Locate the cell with the specified text and output its [x, y] center coordinate. 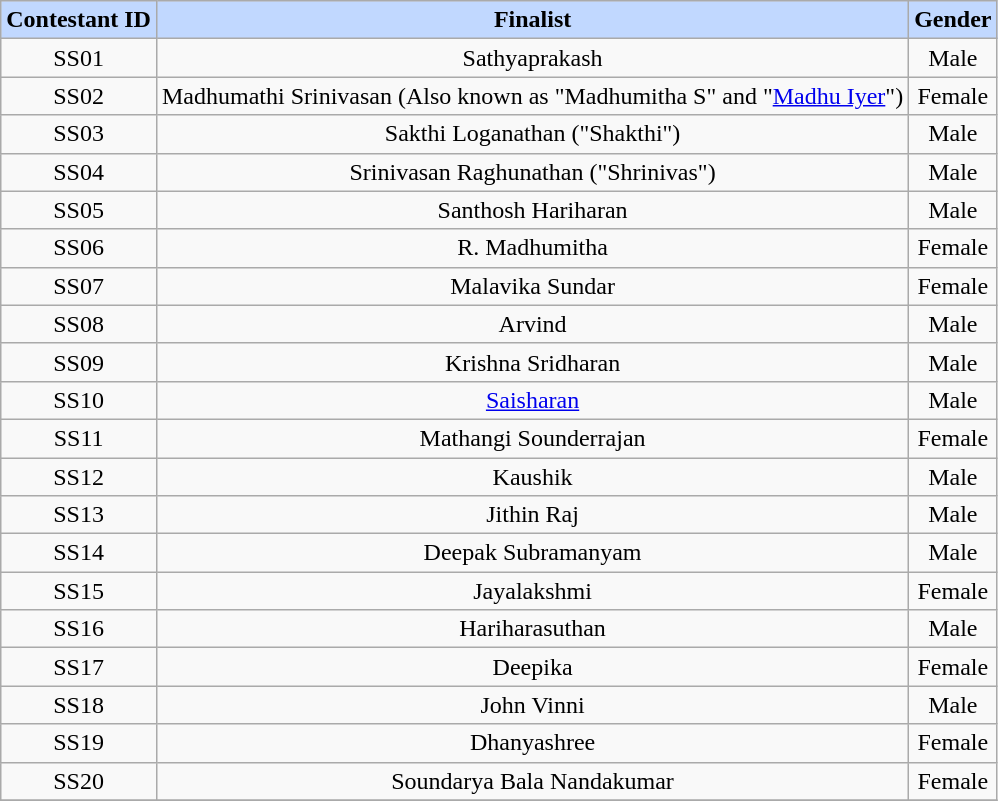
SS02 [79, 96]
SS17 [79, 667]
Soundarya Bala Nandakumar [532, 781]
Saisharan [532, 400]
SS08 [79, 324]
Srinivasan Raghunathan ("Shrinivas") [532, 172]
Gender [953, 20]
SS09 [79, 362]
Malavika Sundar [532, 286]
SS03 [79, 134]
SS05 [79, 210]
Hariharasuthan [532, 629]
SS14 [79, 553]
Sathyaprakash [532, 58]
Kaushik [532, 477]
Jayalakshmi [532, 591]
Sakthi Loganathan ("Shakthi") [532, 134]
Santhosh Hariharan [532, 210]
Finalist [532, 20]
SS12 [79, 477]
SS19 [79, 743]
Jithin Raj [532, 515]
Dhanyashree [532, 743]
Contestant ID [79, 20]
Krishna Sridharan [532, 362]
SS04 [79, 172]
SS15 [79, 591]
SS06 [79, 248]
Madhumathi Srinivasan (Also known as "Madhumitha S" and "Madhu Iyer") [532, 96]
SS11 [79, 438]
SS10 [79, 400]
SS16 [79, 629]
Deepak Subramanyam [532, 553]
Deepika [532, 667]
SS07 [79, 286]
SS18 [79, 705]
SS13 [79, 515]
SS20 [79, 781]
SS01 [79, 58]
R. Madhumitha [532, 248]
Arvind [532, 324]
Mathangi Sounderrajan [532, 438]
John Vinni [532, 705]
